Determine the [x, y] coordinate at the center of the cell enclosing the given text.  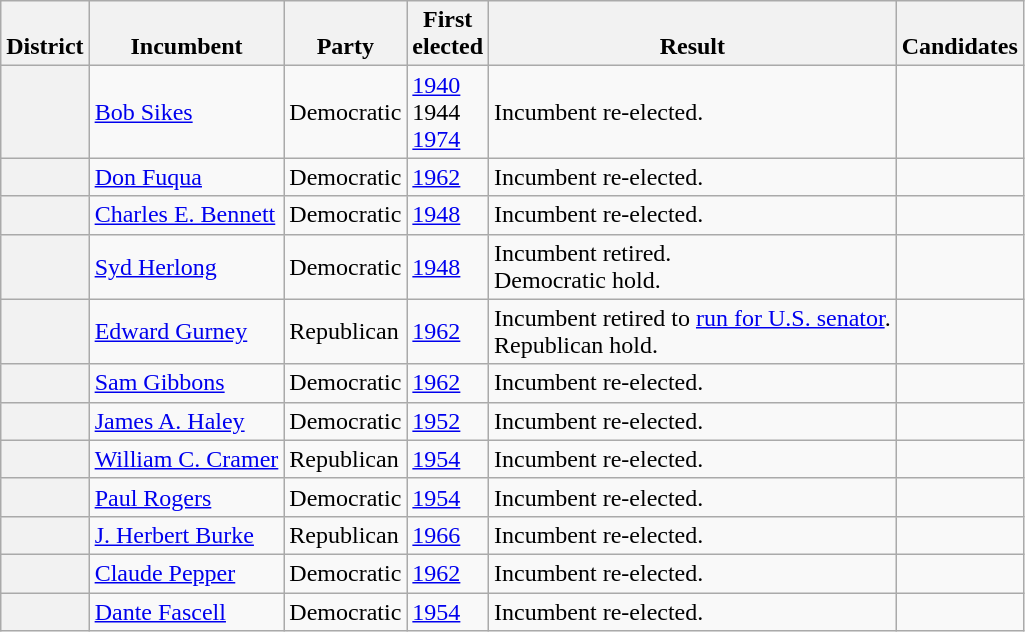
District [45, 34]
1952 [448, 421]
Candidates [960, 34]
James A. Haley [186, 421]
Dante Fascell [186, 611]
William C. Cramer [186, 459]
Syd Herlong [186, 266]
Paul Rogers [186, 497]
Bob Sikes [186, 112]
Claude Pepper [186, 573]
Incumbent retired.Democratic hold. [693, 266]
Incumbent retired to run for U.S. senator.Republican hold. [693, 332]
Result [693, 34]
Party [346, 34]
Sam Gibbons [186, 383]
Edward Gurney [186, 332]
Don Fuqua [186, 177]
J. Herbert Burke [186, 535]
Firstelected [448, 34]
Incumbent [186, 34]
1966 [448, 535]
19401944 1974 [448, 112]
Charles E. Bennett [186, 215]
